Capture the cell that displays the provided text and extract its [x, y] central coordinate. 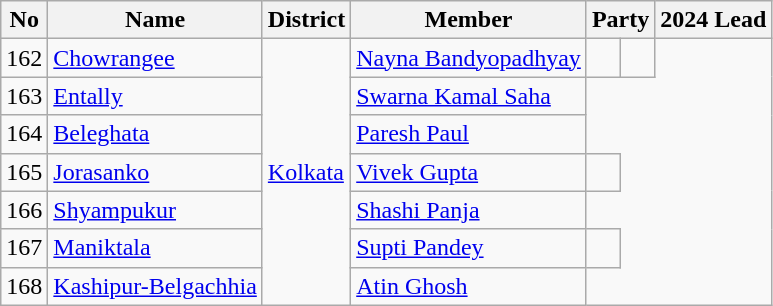
Name [156, 20]
Vivek Gupta [469, 172]
168 [24, 286]
167 [24, 248]
Kashipur-Belgachhia [156, 286]
2024 Lead [714, 20]
District [306, 20]
Beleghata [156, 134]
Member [469, 20]
Shyampukur [156, 210]
166 [24, 210]
Supti Pandey [469, 248]
Entally [156, 96]
Shashi Panja [469, 210]
Chowrangee [156, 58]
Maniktala [156, 248]
Atin Ghosh [469, 286]
165 [24, 172]
Paresh Paul [469, 134]
Jorasanko [156, 172]
162 [24, 58]
Swarna Kamal Saha [469, 96]
164 [24, 134]
Nayna Bandyopadhyay [469, 58]
No [24, 20]
Kolkata [306, 172]
163 [24, 96]
Party [620, 20]
